Locate the cell with the specified text and output its [x, y] center coordinate. 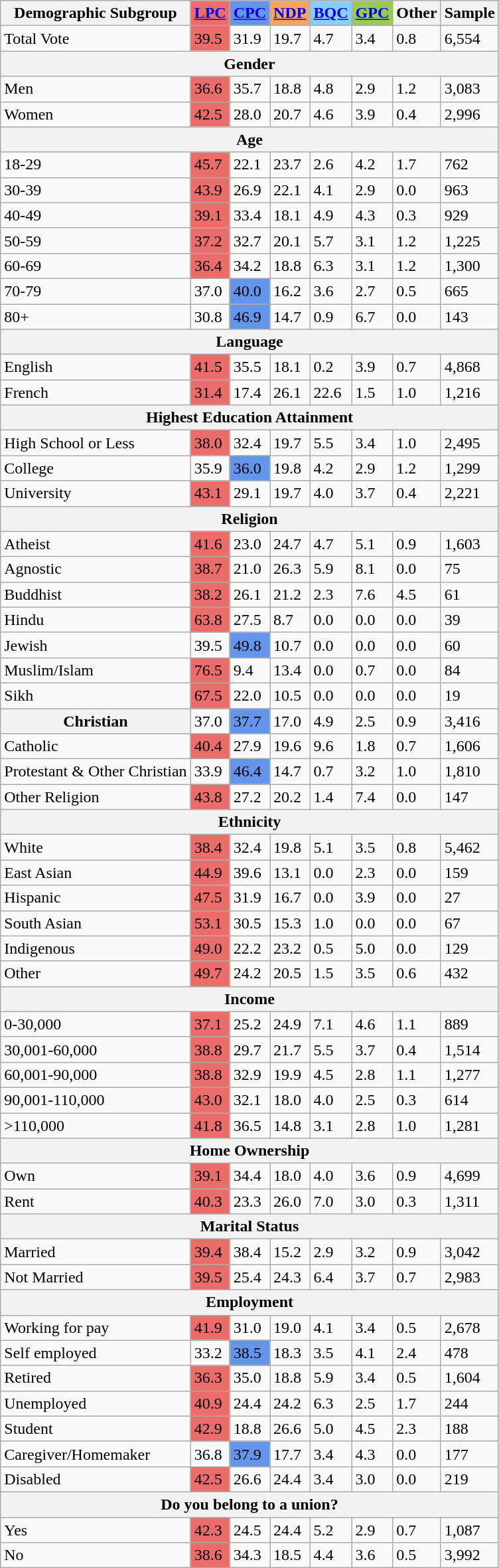
Language [249, 342]
40.3 [210, 1201]
2,221 [470, 493]
Men [96, 89]
37.1 [210, 1024]
University [96, 493]
40-49 [96, 215]
67.5 [210, 695]
34.4 [249, 1176]
Rent [96, 1201]
43.8 [210, 797]
36.4 [210, 266]
7.0 [330, 1201]
38.6 [210, 1555]
30.5 [249, 923]
76.5 [210, 670]
Sample [470, 13]
5.2 [330, 1529]
Christian [96, 721]
1,603 [470, 544]
38.2 [210, 594]
41.8 [210, 1126]
10.7 [290, 645]
24.5 [249, 1529]
24.9 [290, 1024]
84 [470, 670]
46.9 [249, 317]
Yes [96, 1529]
39.4 [210, 1252]
Buddhist [96, 594]
23.7 [290, 165]
Own [96, 1176]
44.9 [210, 873]
Hindu [96, 620]
2,983 [470, 1277]
1,225 [470, 240]
20.1 [290, 240]
67 [470, 923]
23.2 [290, 948]
1,810 [470, 772]
6.7 [372, 317]
36.6 [210, 89]
28.0 [249, 114]
Not Married [96, 1277]
177 [470, 1454]
4.4 [330, 1555]
26.0 [290, 1201]
889 [470, 1024]
3,416 [470, 721]
Home Ownership [249, 1151]
Total Vote [96, 39]
15.3 [290, 923]
1,300 [470, 266]
34.2 [249, 266]
0.2 [330, 367]
38.0 [210, 443]
2,996 [470, 114]
1,514 [470, 1049]
18-29 [96, 165]
High School or Less [96, 443]
19 [470, 695]
Agnostic [96, 569]
1.8 [372, 746]
36.3 [210, 1378]
4.8 [330, 89]
49.8 [249, 645]
159 [470, 873]
38.5 [249, 1353]
1,606 [470, 746]
31.4 [210, 392]
32.7 [249, 240]
24.7 [290, 544]
23.3 [249, 1201]
33.2 [210, 1353]
18.5 [290, 1555]
Atheist [96, 544]
0-30,000 [96, 1024]
19.9 [290, 1075]
Indigenous [96, 948]
East Asian [96, 873]
41.6 [210, 544]
Age [249, 139]
49.7 [210, 974]
42.3 [210, 1529]
21.2 [290, 594]
6,554 [470, 39]
Marital Status [249, 1227]
29.1 [249, 493]
No [96, 1555]
31.0 [249, 1328]
32.9 [249, 1075]
35.5 [249, 367]
41.9 [210, 1328]
3,042 [470, 1252]
Disabled [96, 1479]
4,699 [470, 1176]
Married [96, 1252]
White [96, 847]
41.5 [210, 367]
Catholic [96, 746]
5.7 [330, 240]
14.8 [290, 1126]
BQC [330, 13]
27.5 [249, 620]
Other Religion [96, 797]
188 [470, 1429]
762 [470, 165]
53.1 [210, 923]
Retired [96, 1378]
61 [470, 594]
3,083 [470, 89]
1,281 [470, 1126]
10.5 [290, 695]
English [96, 367]
30,001-60,000 [96, 1049]
46.4 [249, 772]
9.6 [330, 746]
Student [96, 1429]
36.5 [249, 1126]
24.3 [290, 1277]
70-79 [96, 291]
614 [470, 1100]
1.4 [330, 797]
42.9 [210, 1429]
2.7 [372, 291]
37.2 [210, 240]
36.0 [249, 468]
0.6 [417, 974]
50-59 [96, 240]
43.0 [210, 1100]
45.7 [210, 165]
25.2 [249, 1024]
38.7 [210, 569]
17.0 [290, 721]
GPC [372, 13]
17.7 [290, 1454]
29.7 [249, 1049]
Demographic Subgroup [96, 13]
16.7 [290, 898]
French [96, 392]
>110,000 [96, 1126]
60-69 [96, 266]
5,462 [470, 847]
49.0 [210, 948]
9.4 [249, 670]
2.6 [330, 165]
21.7 [290, 1049]
Self employed [96, 1353]
Gender [249, 64]
Highest Education Attainment [249, 418]
26.3 [290, 569]
21.0 [249, 569]
1,087 [470, 1529]
NDP [290, 13]
2.4 [417, 1353]
LPC [210, 13]
College [96, 468]
25.4 [249, 1277]
219 [470, 1479]
18.3 [290, 1353]
478 [470, 1353]
33.9 [210, 772]
40.4 [210, 746]
CPC [249, 13]
Ethnicity [249, 822]
15.2 [290, 1252]
244 [470, 1403]
47.5 [210, 898]
23.0 [249, 544]
Jewish [96, 645]
19.6 [290, 746]
39 [470, 620]
40.9 [210, 1403]
33.4 [249, 215]
7.4 [372, 797]
7.6 [372, 594]
16.2 [290, 291]
929 [470, 215]
30.8 [210, 317]
147 [470, 797]
30-39 [96, 190]
143 [470, 317]
432 [470, 974]
35.7 [249, 89]
Income [249, 999]
22.2 [249, 948]
37.7 [249, 721]
36.8 [210, 1454]
6.4 [330, 1277]
22.6 [330, 392]
20.2 [290, 797]
Unemployed [96, 1403]
75 [470, 569]
Working for pay [96, 1328]
27.2 [249, 797]
1,311 [470, 1201]
Sikh [96, 695]
1,216 [470, 392]
963 [470, 190]
35.0 [249, 1378]
35.9 [210, 468]
Women [96, 114]
43.1 [210, 493]
2,495 [470, 443]
4,868 [470, 367]
40.0 [249, 291]
13.4 [290, 670]
Muslim/Islam [96, 670]
Religion [249, 519]
Employment [249, 1302]
60 [470, 645]
2,678 [470, 1328]
Caregiver/Homemaker [96, 1454]
13.1 [290, 873]
26.9 [249, 190]
22.0 [249, 695]
63.8 [210, 620]
665 [470, 291]
37.9 [249, 1454]
Do you belong to a union? [249, 1504]
43.9 [210, 190]
32.1 [249, 1100]
34.3 [249, 1555]
27.9 [249, 746]
129 [470, 948]
Protestant & Other Christian [96, 772]
1,604 [470, 1378]
8.1 [372, 569]
60,001-90,000 [96, 1075]
South Asian [96, 923]
1,277 [470, 1075]
90,001-110,000 [96, 1100]
20.5 [290, 974]
20.7 [290, 114]
1,299 [470, 468]
7.1 [330, 1024]
17.4 [249, 392]
8.7 [290, 620]
27 [470, 898]
19.0 [290, 1328]
39.6 [249, 873]
80+ [96, 317]
Hispanic [96, 898]
3,992 [470, 1555]
